For the text-containing cell, return its midpoint in (x, y) coordinate format. 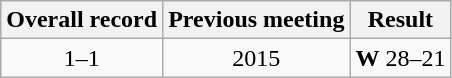
2015 (256, 58)
Overall record (82, 20)
1–1 (82, 58)
Result (400, 20)
W 28–21 (400, 58)
Previous meeting (256, 20)
